Return [X, Y] of the center of cell containing provided text 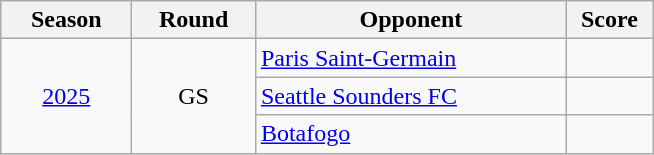
Score [609, 20]
Season [66, 20]
Seattle Sounders FC [410, 96]
Paris Saint-Germain [410, 58]
Opponent [410, 20]
Botafogo [410, 134]
2025 [66, 96]
GS [194, 96]
Round [194, 20]
